Output the (x, y) coordinate of the center of the cell containing the given text.  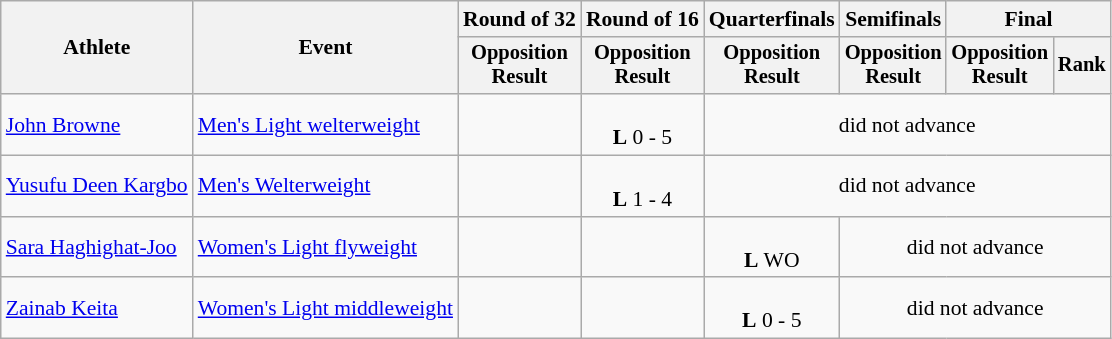
Round of 32 (520, 19)
Sara Haghighat-Joo (97, 248)
Women's Light flyweight (326, 248)
John Browne (97, 124)
Event (326, 48)
Final (1028, 19)
Round of 16 (642, 19)
L WO (772, 248)
Men's Light welterweight (326, 124)
Athlete (97, 48)
Semifinals (894, 19)
Women's Light middleweight (326, 308)
Men's Welterweight (326, 186)
Quarterfinals (772, 19)
Rank (1082, 66)
L 1 - 4 (642, 186)
Yusufu Deen Kargbo (97, 186)
Zainab Keita (97, 308)
